Extract the [X, Y] coordinate from the center of the cell holding the provided text.  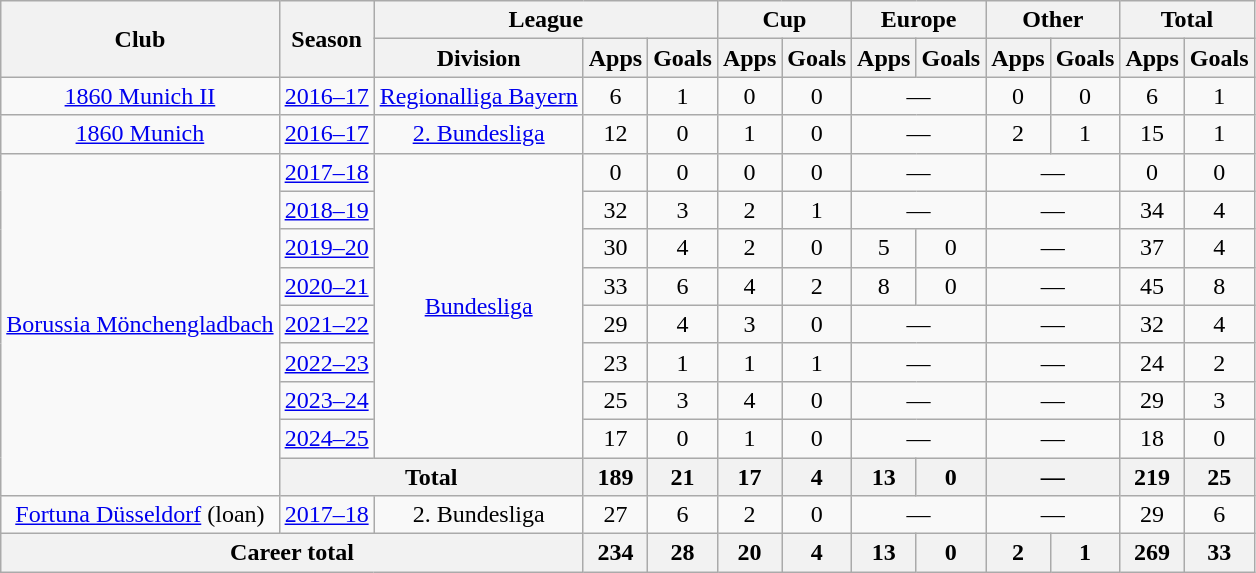
2024–25 [326, 438]
2023–24 [326, 400]
23 [615, 362]
2019–20 [326, 248]
Season [326, 39]
League [546, 20]
Club [140, 39]
45 [1152, 286]
27 [615, 515]
Borussia Mönchengladbach [140, 324]
28 [683, 553]
Cup [784, 20]
269 [1152, 553]
Regionalliga Bayern [478, 96]
37 [1152, 248]
Europe [919, 20]
1860 Munich [140, 134]
219 [1152, 477]
1860 Munich II [140, 96]
Career total [292, 553]
234 [615, 553]
2018–19 [326, 210]
34 [1152, 210]
5 [884, 248]
18 [1152, 438]
Fortuna Düsseldorf (loan) [140, 515]
Bundesliga [478, 305]
24 [1152, 362]
2022–23 [326, 362]
189 [615, 477]
Other [1053, 20]
Division [478, 58]
2021–22 [326, 324]
2020–21 [326, 286]
21 [683, 477]
30 [615, 248]
15 [1152, 134]
20 [749, 553]
12 [615, 134]
